Extract the [x, y] coordinate from the center of the cell holding the provided text.  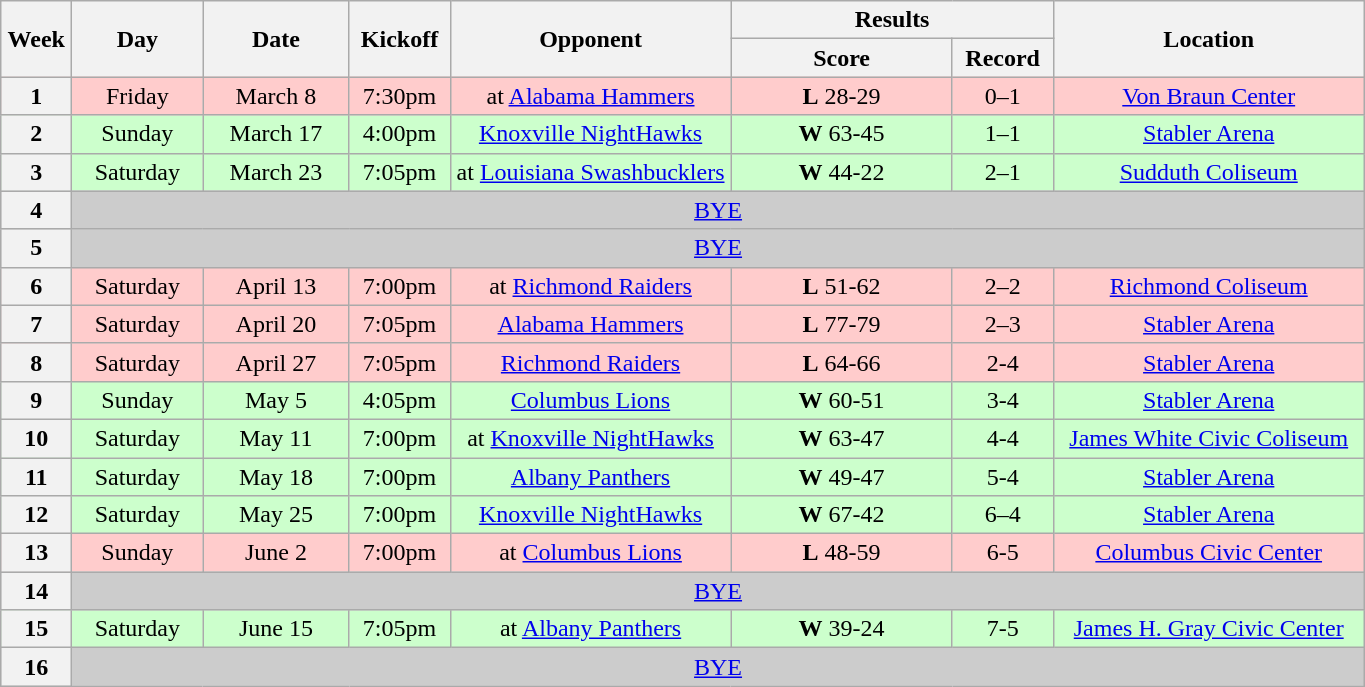
Columbus Civic Center [1208, 553]
at Knoxville NightHawks [590, 438]
W 63-47 [842, 438]
2–1 [1002, 172]
9 [36, 400]
4 [36, 210]
7 [36, 324]
Friday [138, 96]
16 [36, 667]
5 [36, 248]
11 [36, 477]
Richmond Coliseum [1208, 286]
James White Civic Coliseum [1208, 438]
2-4 [1002, 362]
2–2 [1002, 286]
Week [36, 39]
4-4 [1002, 438]
April 27 [276, 362]
13 [36, 553]
7:30pm [400, 96]
Record [1002, 58]
W 67-42 [842, 515]
James H. Gray Civic Center [1208, 629]
6 [36, 286]
L 48-59 [842, 553]
Kickoff [400, 39]
6–4 [1002, 515]
March 17 [276, 134]
Opponent [590, 39]
April 20 [276, 324]
April 13 [276, 286]
Day [138, 39]
Date [276, 39]
at Louisiana Swashbucklers [590, 172]
Results [892, 20]
3 [36, 172]
Columbus Lions [590, 400]
May 18 [276, 477]
2–3 [1002, 324]
W 60-51 [842, 400]
3-4 [1002, 400]
March 8 [276, 96]
7-5 [1002, 629]
2 [36, 134]
Sudduth Coliseum [1208, 172]
June 2 [276, 553]
Score [842, 58]
L 77-79 [842, 324]
at Columbus Lions [590, 553]
0–1 [1002, 96]
W 63-45 [842, 134]
Albany Panthers [590, 477]
at Alabama Hammers [590, 96]
12 [36, 515]
W 39-24 [842, 629]
15 [36, 629]
L 28-29 [842, 96]
at Richmond Raiders [590, 286]
4:05pm [400, 400]
May 5 [276, 400]
Von Braun Center [1208, 96]
W 44-22 [842, 172]
L 64-66 [842, 362]
1 [36, 96]
May 11 [276, 438]
L 51-62 [842, 286]
4:00pm [400, 134]
May 25 [276, 515]
1–1 [1002, 134]
at Albany Panthers [590, 629]
March 23 [276, 172]
Location [1208, 39]
Alabama Hammers [590, 324]
14 [36, 591]
June 15 [276, 629]
W 49-47 [842, 477]
10 [36, 438]
8 [36, 362]
Richmond Raiders [590, 362]
6-5 [1002, 553]
5-4 [1002, 477]
